Detect which cell encompasses the target text, then output its [X, Y] center coordinate. 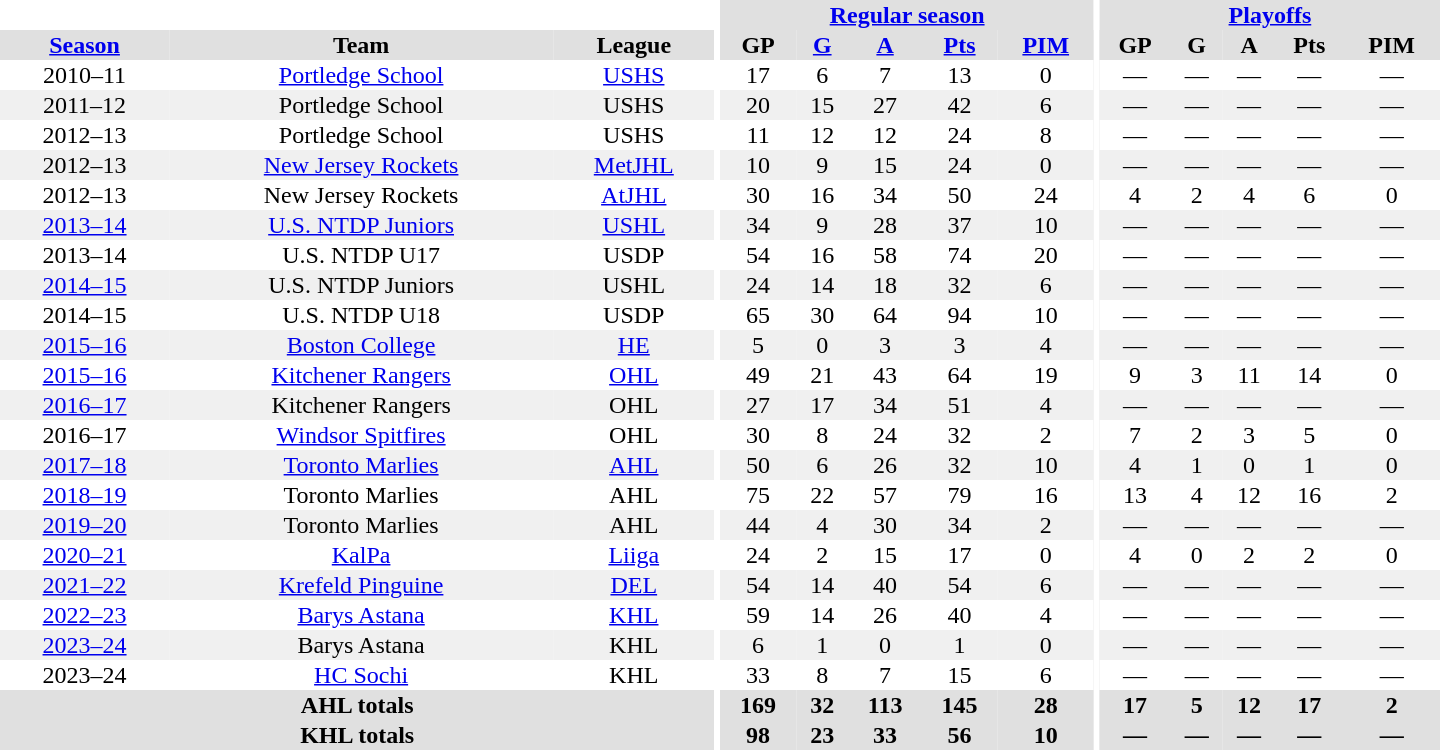
HE [634, 345]
65 [758, 315]
21 [822, 375]
HC Sochi [361, 675]
2017–18 [84, 465]
98 [758, 735]
Krefeld Pinguine [361, 585]
51 [960, 405]
57 [884, 495]
2010–11 [84, 75]
43 [884, 375]
KalPa [361, 555]
2022–23 [84, 615]
DEL [634, 585]
23 [822, 735]
2021–22 [84, 585]
42 [960, 105]
League [634, 45]
U.S. NTDP U17 [361, 255]
KHL totals [357, 735]
94 [960, 315]
Liiga [634, 555]
AHL totals [357, 705]
59 [758, 615]
22 [822, 495]
19 [1046, 375]
Team [361, 45]
49 [758, 375]
79 [960, 495]
2019–20 [84, 525]
18 [884, 285]
2020–21 [84, 555]
U.S. NTDP U18 [361, 315]
37 [960, 225]
Boston College [361, 345]
56 [960, 735]
74 [960, 255]
145 [960, 705]
58 [884, 255]
Playoffs [1270, 15]
2018–19 [84, 495]
75 [758, 495]
44 [758, 525]
Season [84, 45]
113 [884, 705]
2011–12 [84, 105]
MetJHL [634, 165]
AtJHL [634, 195]
Windsor Spitfires [361, 435]
169 [758, 705]
Regular season [907, 15]
